Find where the given text appears and provide that cell's center as [X, Y] coordinate. 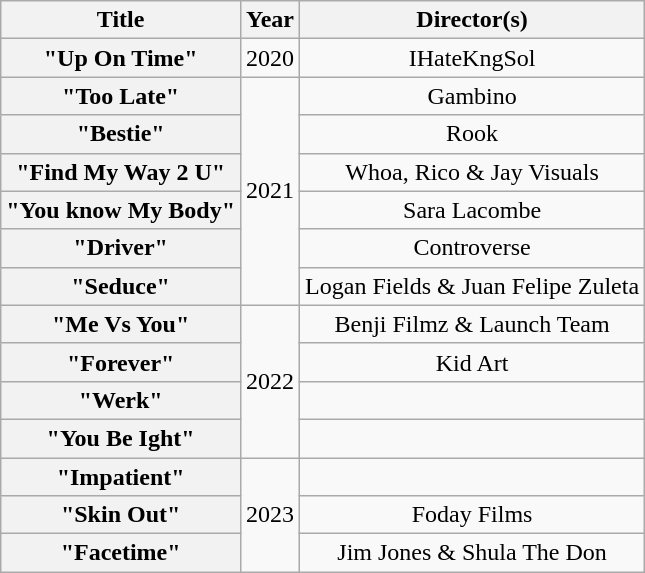
2022 [270, 381]
IHateKngSol [472, 58]
Whoa, Rico & Jay Visuals [472, 172]
Benji Filmz & Launch Team [472, 324]
Jim Jones & Shula The Don [472, 553]
Year [270, 20]
2021 [270, 191]
"Find My Way 2 U" [121, 172]
Sara Lacombe [472, 210]
"Seduce" [121, 286]
Kid Art [472, 362]
Logan Fields & Juan Felipe Zuleta [472, 286]
"Driver" [121, 248]
Director(s) [472, 20]
"Skin Out" [121, 515]
"Me Vs You" [121, 324]
2020 [270, 58]
"Up On Time" [121, 58]
"Facetime" [121, 553]
Foday Films [472, 515]
Rook [472, 134]
"Bestie" [121, 134]
"Impatient" [121, 477]
2023 [270, 515]
"Werk" [121, 400]
Gambino [472, 96]
Controverse [472, 248]
"You know My Body" [121, 210]
"Too Late" [121, 96]
"Forever" [121, 362]
Title [121, 20]
"You Be Ight" [121, 438]
